For the text-containing cell, return its midpoint in [x, y] coordinate format. 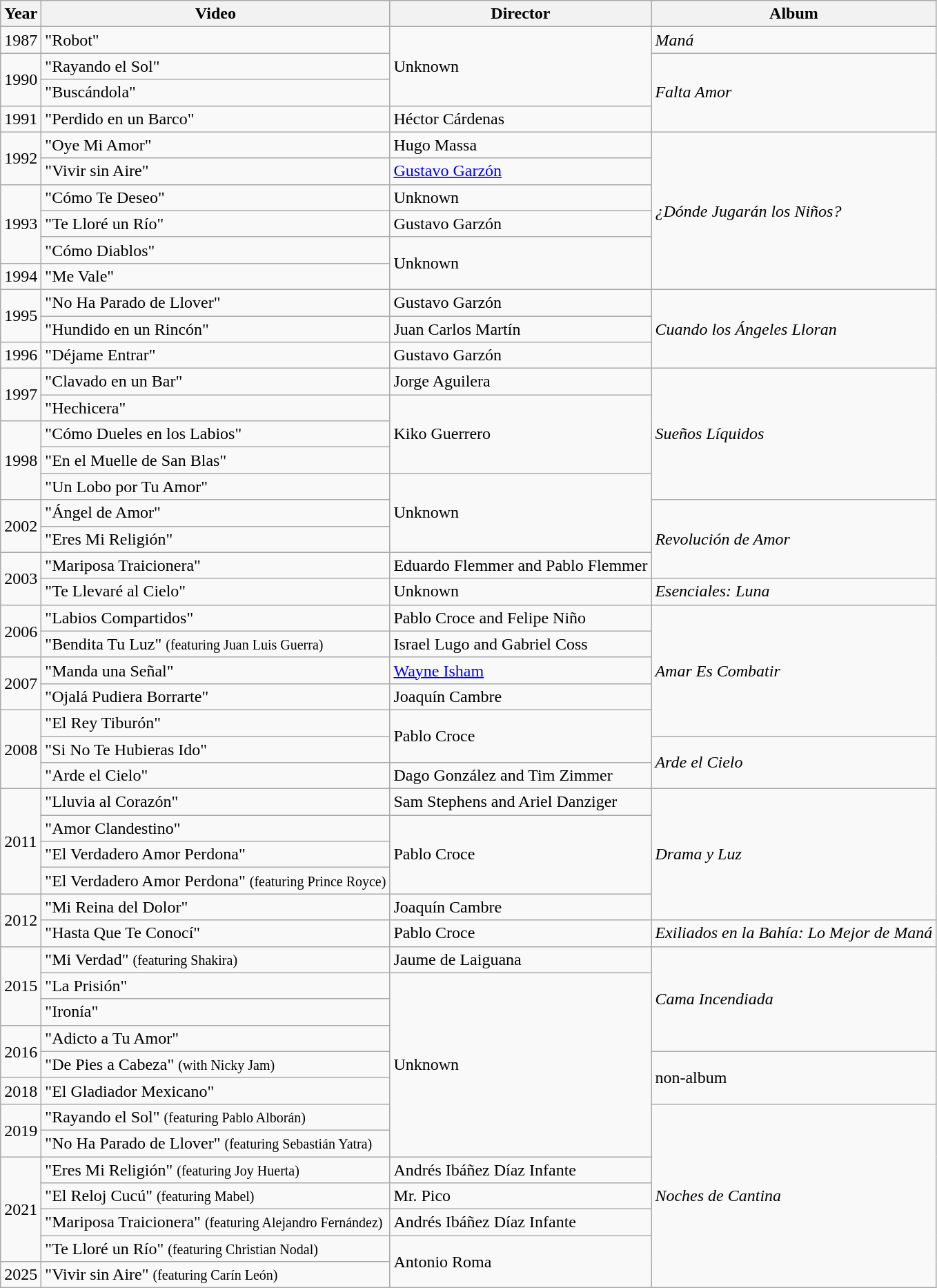
"Hundido en un Rincón" [215, 329]
1998 [21, 460]
Exiliados en la Bahía: Lo Mejor de Maná [793, 933]
Amar Es Combatir [793, 670]
1993 [21, 224]
1994 [21, 276]
"Cómo Dueles en los Labios" [215, 434]
"Mariposa Traicionera" (featuring Alejandro Fernández) [215, 1222]
"Lluvia al Corazón" [215, 802]
"Oye Mi Amor" [215, 145]
"Vivir sin Aire" (featuring Carín León) [215, 1275]
"Eres Mi Religión" (featuring Joy Huerta) [215, 1170]
Director [520, 14]
"No Ha Parado de Llover" (featuring Sebastián Yatra) [215, 1143]
"Ángel de Amor" [215, 513]
"Clavado en un Bar" [215, 382]
1990 [21, 79]
2012 [21, 920]
"Rayando el Sol" (featuring Pablo Alborán) [215, 1117]
Sueños Líquidos [793, 434]
Mr. Pico [520, 1196]
"Te Lloré un Río" (featuring Christian Nodal) [215, 1249]
Noches de Cantina [793, 1196]
¿Dónde Jugarán los Niños? [793, 211]
Antonio Roma [520, 1262]
Héctor Cárdenas [520, 119]
2006 [21, 631]
2019 [21, 1130]
Dago González and Tim Zimmer [520, 776]
"Labios Compartidos" [215, 618]
2002 [21, 526]
"Ironía" [215, 1012]
Juan Carlos Martín [520, 329]
Kiko Guerrero [520, 434]
non-album [793, 1077]
"Mariposa Traicionera" [215, 565]
2021 [21, 1209]
"En el Muelle de San Blas" [215, 460]
2011 [21, 841]
"Buscándola" [215, 92]
2007 [21, 683]
"El Reloj Cucú" (featuring Mabel) [215, 1196]
"Si No Te Hubieras Ido" [215, 749]
"Adicto a Tu Amor" [215, 1038]
"Te Llevaré al Cielo" [215, 592]
Wayne Isham [520, 670]
Sam Stephens and Ariel Danziger [520, 802]
1992 [21, 158]
1991 [21, 119]
"Mi Verdad" (featuring Shakira) [215, 959]
2008 [21, 749]
Cama Incendiada [793, 999]
1995 [21, 315]
"Arde el Cielo" [215, 776]
2025 [21, 1275]
"Cómo Diablos" [215, 250]
"Eres Mi Religión" [215, 539]
Jaume de Laiguana [520, 959]
Eduardo Flemmer and Pablo Flemmer [520, 565]
"La Prisión" [215, 986]
Year [21, 14]
"Rayando el Sol" [215, 66]
Israel Lugo and Gabriel Coss [520, 644]
"No Ha Parado de Llover" [215, 302]
"Amor Clandestino" [215, 828]
"Cómo Te Deseo" [215, 197]
Jorge Aguilera [520, 382]
"Hechicera" [215, 408]
"Te Lloré un Río" [215, 224]
"Mi Reina del Dolor" [215, 907]
"De Pies a Cabeza" (with Nicky Jam) [215, 1064]
2018 [21, 1091]
"El Rey Tiburón" [215, 723]
"Manda una Señal" [215, 670]
Arde el Cielo [793, 762]
"Hasta Que Te Conocí" [215, 933]
"Un Lobo por Tu Amor" [215, 487]
Maná [793, 40]
"Perdido en un Barco" [215, 119]
1987 [21, 40]
Drama y Luz [793, 855]
Revolución de Amor [793, 539]
2003 [21, 578]
Hugo Massa [520, 145]
Esenciales: Luna [793, 592]
"Bendita Tu Luz" (featuring Juan Luis Guerra) [215, 644]
1997 [21, 395]
"Ojalá Pudiera Borrarte" [215, 696]
Falta Amor [793, 92]
"El Verdadero Amor Perdona" (featuring Prince Royce) [215, 881]
Album [793, 14]
"Vivir sin Aire" [215, 171]
Pablo Croce and Felipe Niño [520, 618]
2015 [21, 986]
2016 [21, 1051]
Cuando los Ángeles Lloran [793, 329]
"Déjame Entrar" [215, 355]
1996 [21, 355]
"El Gladiador Mexicano" [215, 1091]
"Me Vale" [215, 276]
"Robot" [215, 40]
Video [215, 14]
"El Verdadero Amor Perdona" [215, 855]
